Search for the cell housing the specified text and yield its (X, Y) center coordinate. 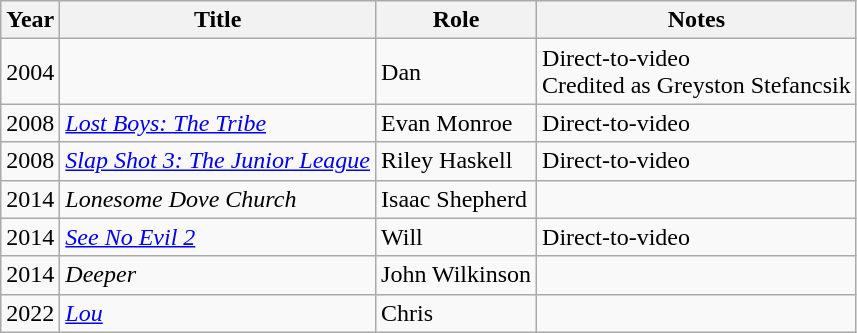
Direct-to-videoCredited as Greyston Stefancsik (697, 72)
Riley Haskell (456, 161)
Lost Boys: The Tribe (218, 123)
Evan Monroe (456, 123)
Lonesome Dove Church (218, 199)
Role (456, 20)
Will (456, 237)
2004 (30, 72)
See No Evil 2 (218, 237)
Lou (218, 313)
Isaac Shepherd (456, 199)
Slap Shot 3: The Junior League (218, 161)
Chris (456, 313)
2022 (30, 313)
Title (218, 20)
Notes (697, 20)
Deeper (218, 275)
John Wilkinson (456, 275)
Year (30, 20)
Dan (456, 72)
